Provide the [X, Y] coordinate of the cell's center where the given text is located.  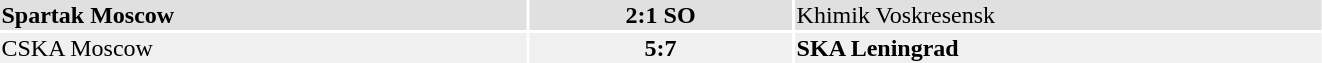
5:7 [660, 48]
2:1 SO [660, 15]
CSKA Moscow [263, 48]
Khimik Voskresensk [1058, 15]
Spartak Moscow [263, 15]
SKA Leningrad [1058, 48]
